Capture the cell that displays the provided text and extract its [X, Y] central coordinate. 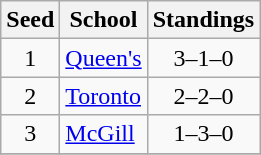
Seed [30, 20]
3–1–0 [203, 58]
McGill [104, 134]
3 [30, 134]
Queen's [104, 58]
School [104, 20]
1–3–0 [203, 134]
2–2–0 [203, 96]
2 [30, 96]
Standings [203, 20]
1 [30, 58]
Toronto [104, 96]
